Find where the given text appears and provide that cell's center as [X, Y] coordinate. 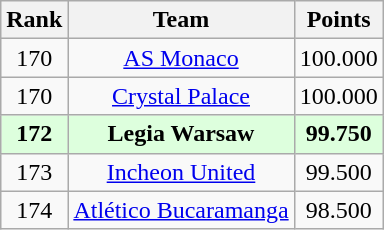
AS Monaco [181, 58]
Atlético Bucaramanga [181, 210]
99.500 [338, 172]
Incheon United [181, 172]
Legia Warsaw [181, 134]
172 [34, 134]
174 [34, 210]
Points [338, 20]
99.750 [338, 134]
Team [181, 20]
Rank [34, 20]
Crystal Palace [181, 96]
98.500 [338, 210]
173 [34, 172]
